Detect which cell encompasses the target text, then output its [X, Y] center coordinate. 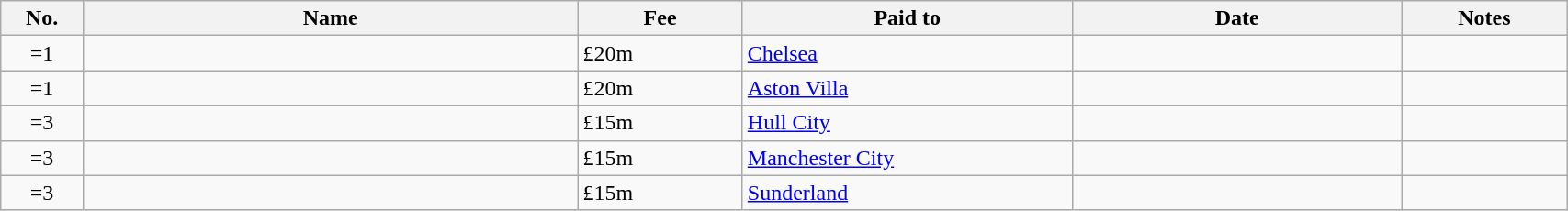
No. [42, 18]
Paid to [908, 18]
Chelsea [908, 53]
Sunderland [908, 193]
Hull City [908, 123]
Aston Villa [908, 88]
Notes [1484, 18]
Name [330, 18]
Manchester City [908, 158]
Fee [660, 18]
Date [1236, 18]
